Find where the given text appears and provide that cell's center as [X, Y] coordinate. 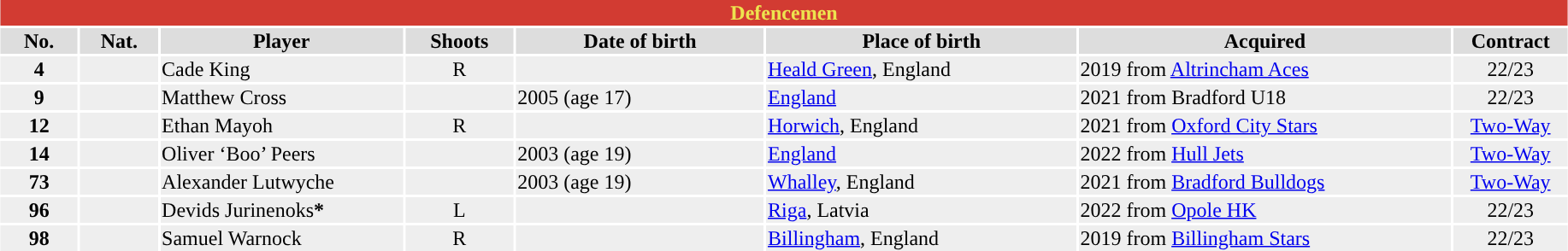
Cade King [282, 69]
14 [39, 154]
Alexander Lutwyche [282, 182]
Shoots [460, 41]
12 [39, 125]
2021 from Bradford Bulldogs [1265, 182]
2022 from Hull Jets [1265, 154]
2022 from Opole HK [1265, 210]
Whalley, England [922, 182]
Riga, Latvia [922, 210]
Defencemen [783, 13]
No. [39, 41]
2021 from Bradford U18 [1265, 97]
Player [282, 41]
Nat. [120, 41]
98 [39, 238]
Samuel Warnock [282, 238]
9 [39, 97]
2021 from Oxford City Stars [1265, 125]
Ethan Mayoh [282, 125]
L [460, 210]
2019 from Altrincham Aces [1265, 69]
Billingham, England [922, 238]
96 [39, 210]
73 [39, 182]
2005 (age 17) [640, 97]
4 [39, 69]
Place of birth [922, 41]
Oliver ‘Boo’ Peers [282, 154]
Heald Green, England [922, 69]
Contract [1511, 41]
Devids Jurinenoks* [282, 210]
Horwich, England [922, 125]
Acquired [1265, 41]
Matthew Cross [282, 97]
Date of birth [640, 41]
2019 from Billingham Stars [1265, 238]
